Extract the (x, y) coordinate from the center of the cell holding the provided text.  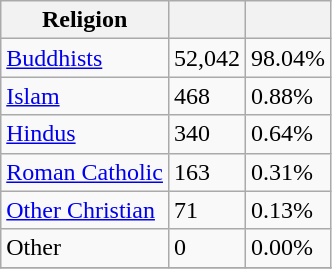
0.88% (288, 96)
Other Christian (85, 210)
Other (85, 248)
71 (206, 210)
340 (206, 134)
Buddhists (85, 58)
Hindus (85, 134)
52,042 (206, 58)
163 (206, 172)
0.64% (288, 134)
0 (206, 248)
468 (206, 96)
98.04% (288, 58)
0.00% (288, 248)
Roman Catholic (85, 172)
Religion (85, 20)
0.31% (288, 172)
0.13% (288, 210)
Islam (85, 96)
